Scan for the cell matching the given text and deliver its [X, Y] coordinate at center. 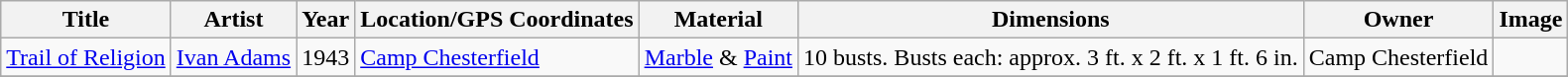
Year [325, 20]
Artist [233, 20]
Dimensions [1050, 20]
Owner [1398, 20]
Marble & Paint [718, 57]
Material [718, 20]
Location/GPS Coordinates [497, 20]
Title [86, 20]
Trail of Religion [86, 57]
Ivan Adams [233, 57]
10 busts. Busts each: approx. 3 ft. x 2 ft. x 1 ft. 6 in. [1050, 57]
1943 [325, 57]
Image [1531, 20]
